Detect which cell encompasses the target text, then output its [X, Y] center coordinate. 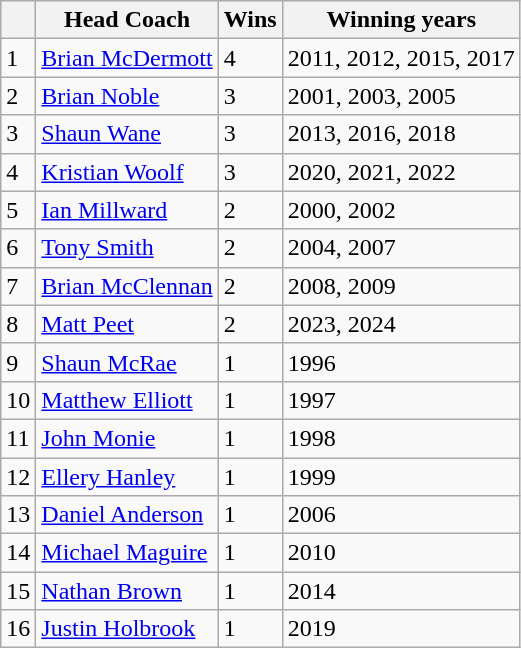
Ian Millward [127, 210]
John Monie [127, 438]
Head Coach [127, 20]
2000, 2002 [401, 210]
5 [18, 210]
Brian McClennan [127, 286]
Tony Smith [127, 248]
1997 [401, 400]
Matt Peet [127, 324]
2014 [401, 591]
7 [18, 286]
Matthew Elliott [127, 400]
2004, 2007 [401, 248]
16 [18, 629]
6 [18, 248]
2023, 2024 [401, 324]
2010 [401, 553]
11 [18, 438]
1996 [401, 362]
Brian McDermott [127, 58]
1999 [401, 477]
Shaun McRae [127, 362]
10 [18, 400]
Michael Maguire [127, 553]
1998 [401, 438]
13 [18, 515]
2019 [401, 629]
2020, 2021, 2022 [401, 172]
2011, 2012, 2015, 2017 [401, 58]
Brian Noble [127, 96]
14 [18, 553]
2013, 2016, 2018 [401, 134]
Wins [250, 20]
Winning years [401, 20]
15 [18, 591]
9 [18, 362]
2001, 2003, 2005 [401, 96]
12 [18, 477]
Nathan Brown [127, 591]
2006 [401, 515]
Daniel Anderson [127, 515]
2008, 2009 [401, 286]
Kristian Woolf [127, 172]
8 [18, 324]
Shaun Wane [127, 134]
Ellery Hanley [127, 477]
Justin Holbrook [127, 629]
